Identify which cell holds the provided text, then report its [X, Y] central coordinate. 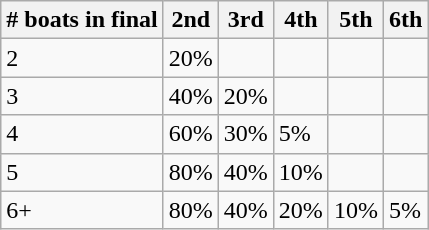
4th [300, 20]
5th [356, 20]
2 [82, 58]
60% [190, 134]
2nd [190, 20]
6+ [82, 210]
6th [405, 20]
30% [246, 134]
5 [82, 172]
# boats in final [82, 20]
4 [82, 134]
3 [82, 96]
3rd [246, 20]
